Return [x, y] of the center of cell containing provided text 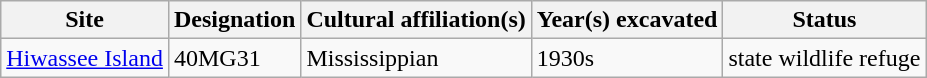
Hiwassee Island [85, 58]
Cultural affiliation(s) [416, 20]
1930s [627, 58]
Year(s) excavated [627, 20]
Mississippian [416, 58]
Status [824, 20]
state wildlife refuge [824, 58]
Site [85, 20]
40MG31 [234, 58]
Designation [234, 20]
